Provide the [X, Y] coordinate of the cell's center where the given text is located.  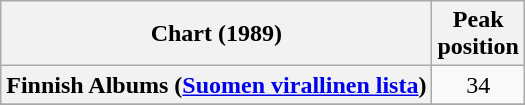
Finnish Albums (Suomen virallinen lista) [216, 85]
34 [478, 85]
Peakposition [478, 34]
Chart (1989) [216, 34]
